Return (X, Y) of the center of cell containing provided text 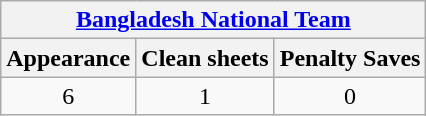
Penalty Saves (350, 58)
6 (68, 96)
Bangladesh National Team (214, 20)
Appearance (68, 58)
Clean sheets (205, 58)
0 (350, 96)
1 (205, 96)
